Determine the (X, Y) coordinate at the center of the cell enclosing the given text.  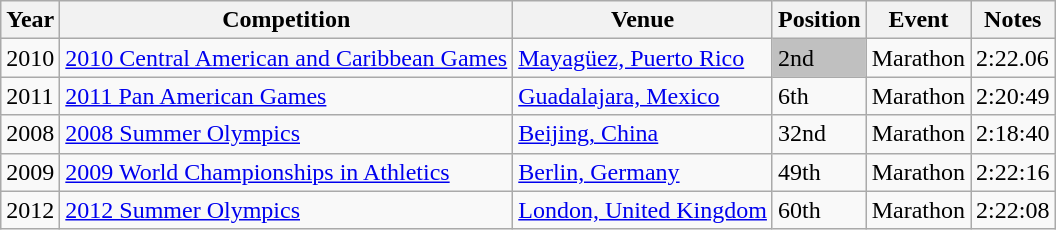
2008 Summer Olympics (286, 134)
2009 World Championships in Athletics (286, 172)
2:22:08 (1013, 210)
2:22:16 (1013, 172)
Venue (643, 20)
Event (918, 20)
32nd (819, 134)
2011 Pan American Games (286, 96)
49th (819, 172)
2:22.06 (1013, 58)
2:18:40 (1013, 134)
2011 (30, 96)
2012 Summer Olympics (286, 210)
London, United Kingdom (643, 210)
2nd (819, 58)
Notes (1013, 20)
2012 (30, 210)
2010 Central American and Caribbean Games (286, 58)
Berlin, Germany (643, 172)
Year (30, 20)
Position (819, 20)
2009 (30, 172)
60th (819, 210)
6th (819, 96)
Competition (286, 20)
Beijing, China (643, 134)
Guadalajara, Mexico (643, 96)
2010 (30, 58)
2:20:49 (1013, 96)
2008 (30, 134)
Mayagüez, Puerto Rico (643, 58)
